Return the (x, y) coordinate for the center point of the cell that contains the specified text.  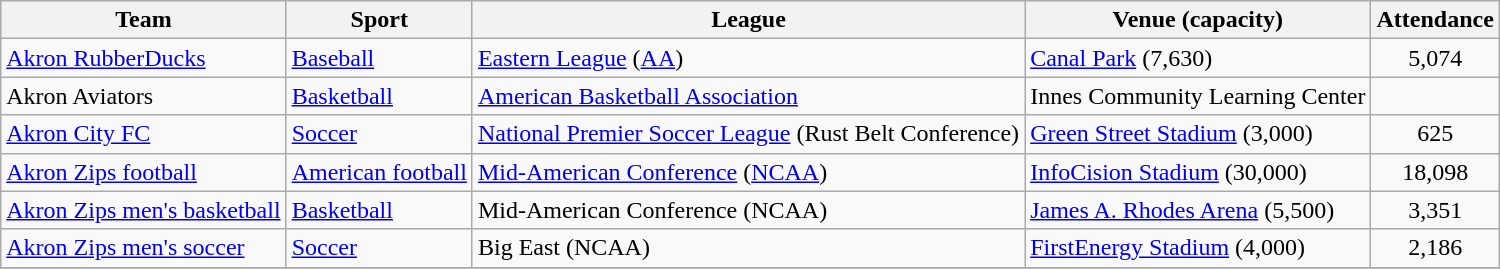
Canal Park (7,630) (1198, 58)
Attendance (1435, 20)
2,186 (1435, 248)
American football (379, 172)
5,074 (1435, 58)
Sport (379, 20)
Venue (capacity) (1198, 20)
625 (1435, 134)
Akron City FC (144, 134)
Eastern League (AA) (748, 58)
Green Street Stadium (3,000) (1198, 134)
FirstEnergy Stadium (4,000) (1198, 248)
League (748, 20)
Akron Zips men's soccer (144, 248)
3,351 (1435, 210)
American Basketball Association (748, 96)
Akron RubberDucks (144, 58)
18,098 (1435, 172)
Akron Aviators (144, 96)
InfoCision Stadium (30,000) (1198, 172)
Baseball (379, 58)
Big East (NCAA) (748, 248)
Akron Zips men's basketball (144, 210)
Team (144, 20)
National Premier Soccer League (Rust Belt Conference) (748, 134)
Innes Community Learning Center (1198, 96)
James A. Rhodes Arena (5,500) (1198, 210)
Akron Zips football (144, 172)
